Pinpoint the cell where the given text exists, returning its (X, Y) midpoint coordinate. 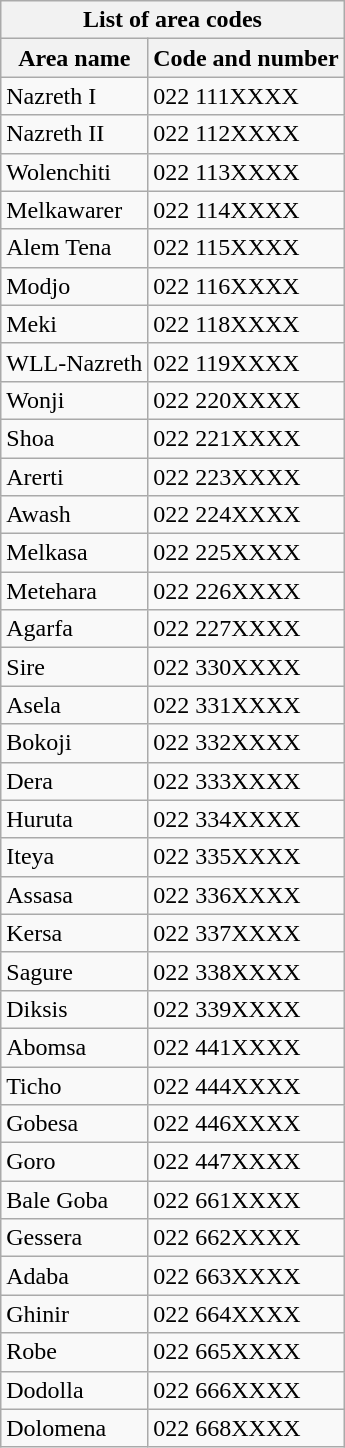
Adaba (74, 1276)
Modjo (74, 286)
Melkawarer (74, 210)
Nazreth I (74, 96)
022 441XXXX (246, 1047)
022 339XXXX (246, 1009)
Gessera (74, 1238)
Goro (74, 1162)
022 111XXXX (246, 96)
Meki (74, 324)
022 225XXXX (246, 553)
Gobesa (74, 1124)
022 112XXXX (246, 134)
022 223XXXX (246, 477)
Metehara (74, 591)
Wolenchiti (74, 172)
022 338XXXX (246, 971)
Melkasa (74, 553)
Alem Tena (74, 248)
Ghinir (74, 1314)
022 661XXXX (246, 1200)
Dera (74, 781)
Dolomena (74, 1428)
022 227XXXX (246, 629)
Sire (74, 667)
Ticho (74, 1085)
Abomsa (74, 1047)
Huruta (74, 819)
022 665XXXX (246, 1352)
Assasa (74, 895)
022 116XXXX (246, 286)
022 666XXXX (246, 1390)
Asela (74, 705)
Diksis (74, 1009)
022 113XXXX (246, 172)
022 664XXXX (246, 1314)
022 220XXXX (246, 400)
022 221XXXX (246, 438)
Dodolla (74, 1390)
022 224XXXX (246, 515)
022 447XXXX (246, 1162)
Area name (74, 58)
Nazreth II (74, 134)
Code and number (246, 58)
022 119XXXX (246, 362)
022 333XXXX (246, 781)
022 226XXXX (246, 591)
022 332XXXX (246, 743)
Bokoji (74, 743)
Robe (74, 1352)
022 444XXXX (246, 1085)
Agarfa (74, 629)
022 336XXXX (246, 895)
022 662XXXX (246, 1238)
022 337XXXX (246, 933)
Sagure (74, 971)
022 668XXXX (246, 1428)
022 334XXXX (246, 819)
Iteya (74, 857)
Awash (74, 515)
List of area codes (172, 20)
Shoa (74, 438)
Kersa (74, 933)
022 330XXXX (246, 667)
022 118XXXX (246, 324)
022 663XXXX (246, 1276)
Wonji (74, 400)
022 335XXXX (246, 857)
Bale Goba (74, 1200)
022 446XXXX (246, 1124)
022 331XXXX (246, 705)
WLL-Nazreth (74, 362)
Arerti (74, 477)
022 114XXXX (246, 210)
022 115XXXX (246, 248)
